For the text-containing cell, return its midpoint in (X, Y) coordinate format. 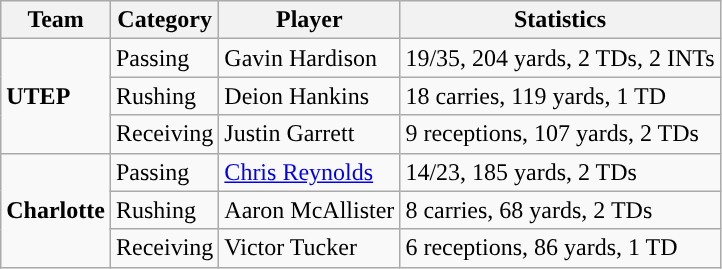
Aaron McAllister (310, 210)
14/23, 185 yards, 2 TDs (560, 172)
19/35, 204 yards, 2 TDs, 2 INTs (560, 58)
6 receptions, 86 yards, 1 TD (560, 248)
Statistics (560, 20)
9 receptions, 107 yards, 2 TDs (560, 134)
Gavin Hardison (310, 58)
18 carries, 119 yards, 1 TD (560, 96)
Player (310, 20)
Charlotte (56, 210)
Category (164, 20)
Chris Reynolds (310, 172)
Justin Garrett (310, 134)
Deion Hankins (310, 96)
8 carries, 68 yards, 2 TDs (560, 210)
UTEP (56, 96)
Victor Tucker (310, 248)
Team (56, 20)
